Output the [X, Y] coordinate of the center of the cell containing the given text.  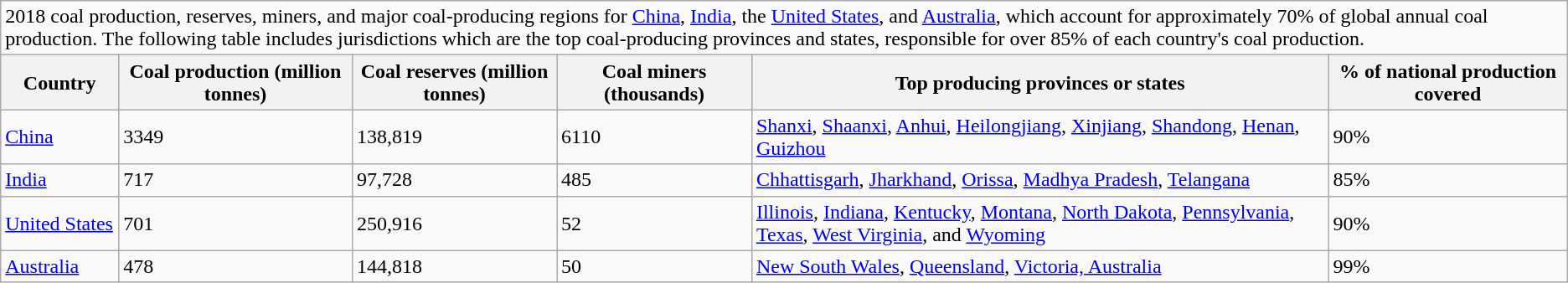
Coal miners (thousands) [655, 82]
717 [236, 180]
6110 [655, 137]
99% [1447, 266]
India [60, 180]
85% [1447, 180]
Illinois, Indiana, Kentucky, Montana, North Dakota, Pennsylvania, Texas, West Virginia, and Wyoming [1039, 223]
478 [236, 266]
China [60, 137]
Coal reserves (million tonnes) [454, 82]
% of national production covered [1447, 82]
485 [655, 180]
144,818 [454, 266]
Coal production (million tonnes) [236, 82]
United States [60, 223]
Country [60, 82]
Shanxi, Shaanxi, Anhui, Heilongjiang, Xinjiang, Shandong, Henan, Guizhou [1039, 137]
52 [655, 223]
Chhattisgarh, Jharkhand, Orissa, Madhya Pradesh, Telangana [1039, 180]
3349 [236, 137]
138,819 [454, 137]
701 [236, 223]
50 [655, 266]
Australia [60, 266]
97,728 [454, 180]
New South Wales, Queensland, Victoria, Australia [1039, 266]
Top producing provinces or states [1039, 82]
250,916 [454, 223]
